Locate the cell with the specified text and output its [X, Y] center coordinate. 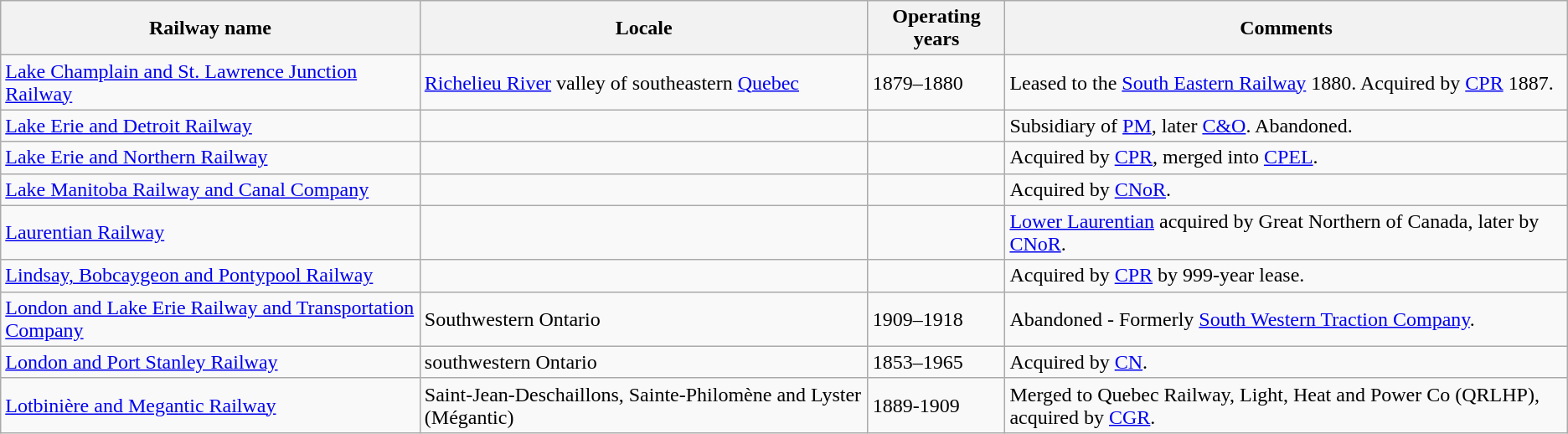
Lake Erie and Detroit Railway [211, 126]
Lake Champlain and St. Lawrence Junction Railway [211, 82]
Acquired by CPR by 999-year lease. [1287, 276]
southwestern Ontario [643, 362]
Subsidiary of PM, later C&O. Abandoned. [1287, 126]
1889-1909 [936, 406]
1909–1918 [936, 318]
Merged to Quebec Railway, Light, Heat and Power Co (QRLHP), acquired by CGR. [1287, 406]
Saint-Jean-Deschaillons, Sainte-Philomène and Lyster (Mégantic) [643, 406]
Lindsay, Bobcaygeon and Pontypool Railway [211, 276]
Southwestern Ontario [643, 318]
Railway name [211, 28]
1879–1880 [936, 82]
Acquired by CPR, merged into CPEL. [1287, 158]
Laurentian Railway [211, 233]
Operating years [936, 28]
Richelieu River valley of southeastern Quebec [643, 82]
Abandoned - Formerly South Western Traction Company. [1287, 318]
Lower Laurentian acquired by Great Northern of Canada, later by CNoR. [1287, 233]
Leased to the South Eastern Railway 1880. Acquired by CPR 1887. [1287, 82]
Lotbinière and Megantic Railway [211, 406]
London and Port Stanley Railway [211, 362]
Acquired by CN. [1287, 362]
Lake Erie and Northern Railway [211, 158]
Locale [643, 28]
Comments [1287, 28]
Acquired by CNoR. [1287, 189]
London and Lake Erie Railway and Transportation Company [211, 318]
1853–1965 [936, 362]
Lake Manitoba Railway and Canal Company [211, 189]
